Search for the cell housing the specified text and yield its (x, y) center coordinate. 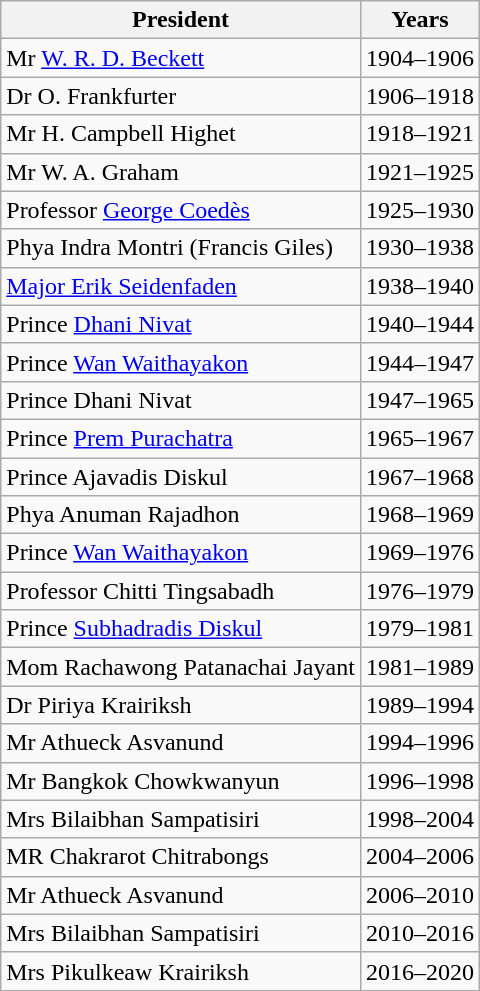
Phya Anuman Rajadhon (181, 515)
1976–1979 (420, 591)
Prince Prem Purachatra (181, 438)
1981–1989 (420, 667)
1979–1981 (420, 629)
1904–1906 (420, 58)
1969–1976 (420, 553)
Mr W. A. Graham (181, 172)
1996–1998 (420, 781)
1925–1930 (420, 210)
Mr W. R. D. Beckett (181, 58)
Dr O. Frankfurter (181, 96)
1967–1968 (420, 477)
MR Chakrarot Chitrabongs (181, 857)
1968–1969 (420, 515)
1947–1965 (420, 400)
1938–1940 (420, 286)
1994–1996 (420, 743)
1930–1938 (420, 248)
1989–1994 (420, 705)
Mr Bangkok Chowkwanyun (181, 781)
2016–2020 (420, 971)
Professor Chitti Tingsabadh (181, 591)
1998–2004 (420, 819)
Years (420, 20)
Professor George Coedès (181, 210)
Prince Ajavadis Diskul (181, 477)
1918–1921 (420, 134)
Mrs Pikulkeaw Krairiksh (181, 971)
1944–1947 (420, 362)
Prince Subhadradis Diskul (181, 629)
President (181, 20)
Dr Piriya Krairiksh (181, 705)
Phya Indra Montri (Francis Giles) (181, 248)
1965–1967 (420, 438)
1921–1925 (420, 172)
Mom Rachawong Patanachai Jayant (181, 667)
2010–2016 (420, 933)
1940–1944 (420, 324)
2004–2006 (420, 857)
2006–2010 (420, 895)
1906–1918 (420, 96)
Mr H. Campbell Highet (181, 134)
Major Erik Seidenfaden (181, 286)
